Locate the cell with the specified text and output its [x, y] center coordinate. 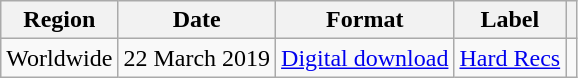
22 March 2019 [197, 58]
Region [60, 20]
Hard Recs [510, 58]
Digital download [365, 58]
Label [510, 20]
Date [197, 20]
Worldwide [60, 58]
Format [365, 20]
